Return (x, y) of the center of cell containing provided text 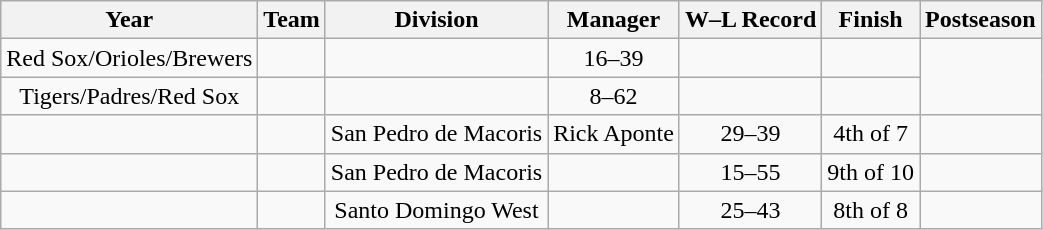
Year (130, 20)
16–39 (614, 58)
Manager (614, 20)
Team (292, 20)
Rick Aponte (614, 134)
W–L Record (750, 20)
15–55 (750, 172)
Postseason (981, 20)
8–62 (614, 96)
Division (436, 20)
Santo Domingo West (436, 210)
29–39 (750, 134)
25–43 (750, 210)
9th of 10 (871, 172)
Tigers/Padres/Red Sox (130, 96)
Red Sox/Orioles/Brewers (130, 58)
Finish (871, 20)
8th of 8 (871, 210)
4th of 7 (871, 134)
